Detect which cell encompasses the target text, then output its [X, Y] center coordinate. 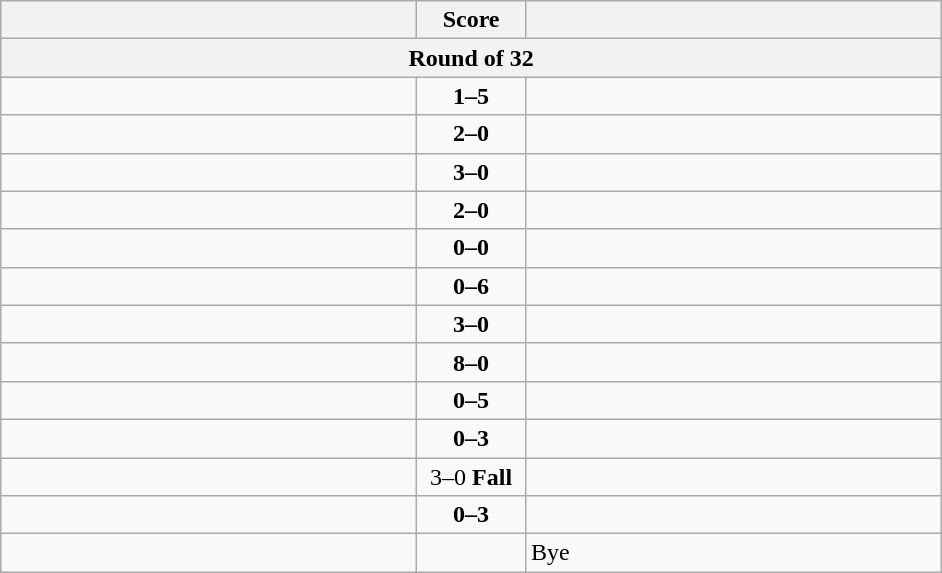
3–0 Fall [472, 477]
1–5 [472, 96]
0–6 [472, 286]
0–0 [472, 248]
Score [472, 20]
Round of 32 [472, 58]
8–0 [472, 362]
Bye [733, 553]
0–5 [472, 400]
